Locate the cell with the specified text and output its (X, Y) center coordinate. 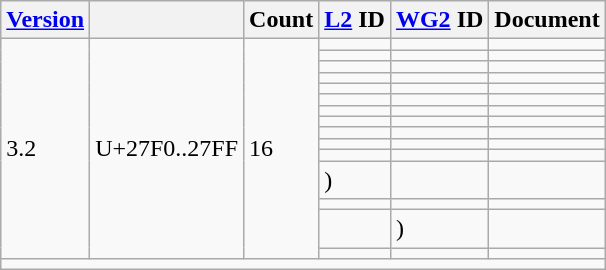
L2 ID (355, 20)
3.2 (46, 149)
16 (282, 149)
WG2 ID (439, 20)
U+27F0..27FF (167, 149)
Document (547, 20)
Count (282, 20)
Version (46, 20)
